Return the (X, Y) coordinate for the center point of the cell that contains the specified text.  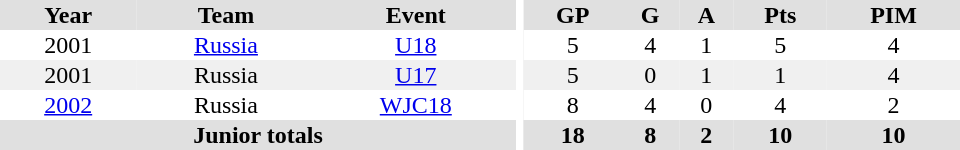
Year (68, 15)
Team (226, 15)
GP (572, 15)
WJC18 (416, 105)
18 (572, 135)
U18 (416, 45)
Event (416, 15)
U17 (416, 75)
A (706, 15)
Junior totals (258, 135)
2002 (68, 105)
Pts (781, 15)
G (650, 15)
PIM (894, 15)
